Capture the cell that displays the provided text and extract its [x, y] central coordinate. 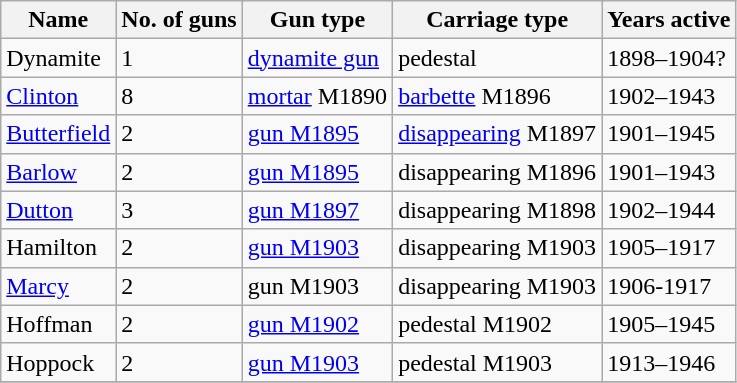
1901–1945 [669, 134]
pedestal M1903 [498, 362]
disappearing M1898 [498, 210]
gun M1897 [317, 210]
1902–1943 [669, 96]
1902–1944 [669, 210]
1905–1917 [669, 248]
1906-1917 [669, 286]
No. of guns [179, 20]
1898–1904? [669, 58]
disappearing M1897 [498, 134]
1 [179, 58]
1905–1945 [669, 324]
8 [179, 96]
pedestal M1902 [498, 324]
Clinton [58, 96]
mortar M1890 [317, 96]
1901–1943 [669, 172]
Hoppock [58, 362]
barbette M1896 [498, 96]
Hoffman [58, 324]
Dutton [58, 210]
Marcy [58, 286]
Hamilton [58, 248]
Years active [669, 20]
Gun type [317, 20]
pedestal [498, 58]
1913–1946 [669, 362]
Name [58, 20]
Barlow [58, 172]
gun M1902 [317, 324]
3 [179, 210]
dynamite gun [317, 58]
Butterfield [58, 134]
Dynamite [58, 58]
disappearing M1896 [498, 172]
Carriage type [498, 20]
